For the text-containing cell, return its midpoint in (x, y) coordinate format. 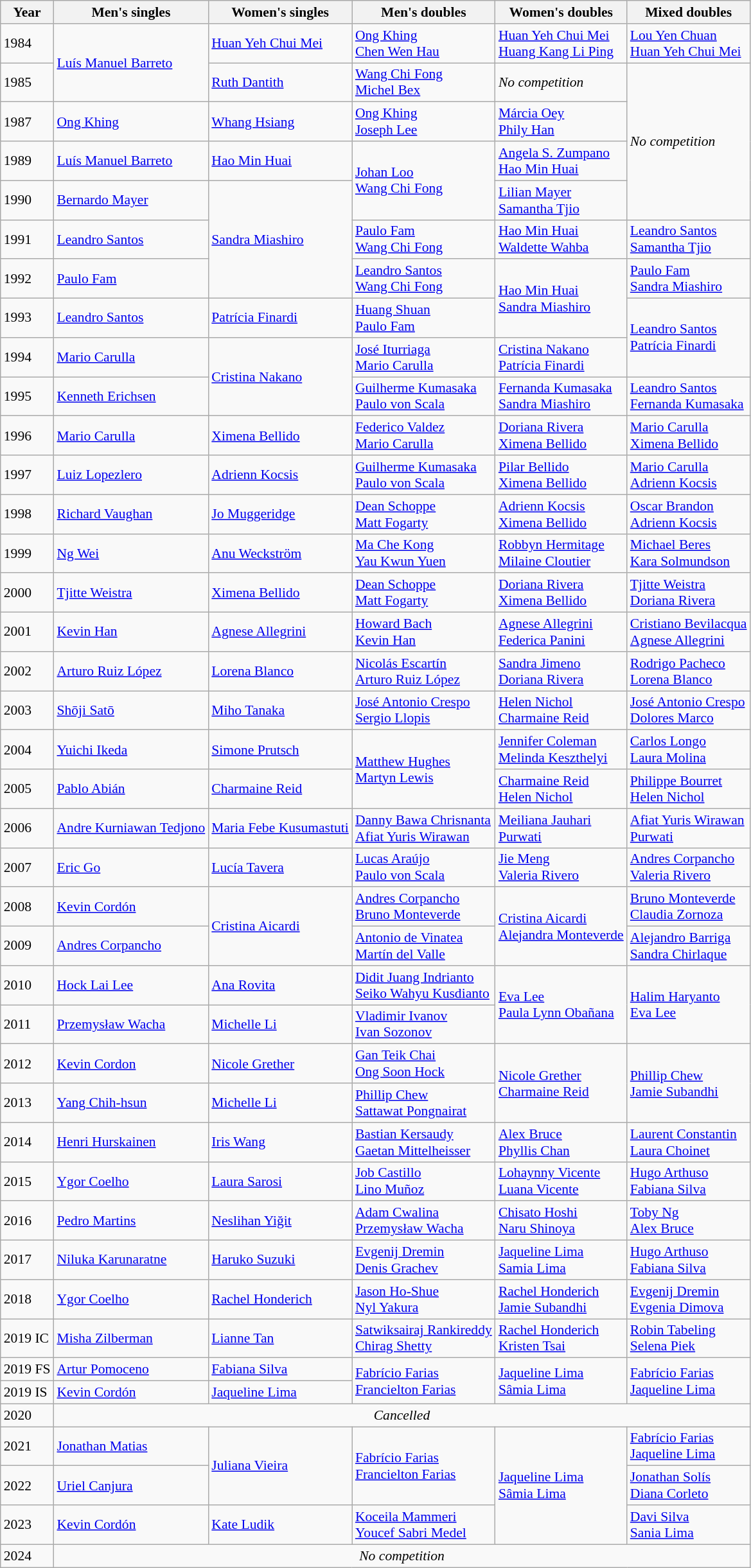
Paulo Fam Wang Chi Fong (424, 239)
1990 (27, 200)
Leandro Santos Wang Chi Fong (424, 279)
Robin Tabeling Selena Piek (689, 1338)
2009 (27, 946)
Nicole Grether Charmaine Reid (561, 1083)
Phillip Chew Jamie Subandhi (689, 1083)
1994 (27, 357)
1992 (27, 279)
Halim Haryanto Eva Lee (689, 1005)
Johan Loo Wang Chi Fong (424, 180)
Phillip Chew Sattawat Pongnairat (424, 1103)
Hao Min Huai Waldette Wahba (561, 239)
Kevin Han (131, 632)
Fabiana Silva (280, 1370)
Kevin Cordon (131, 1063)
Ruth Dantith (280, 82)
Lohaynny Vicente Luana Vicente (561, 1181)
Eva Lee Paula Lynn Obañana (561, 1005)
Cristina Nakano (280, 377)
Alex Bruce Phyllis Chan (561, 1142)
2019 IC (27, 1338)
Yang Chih-hsun (131, 1103)
Lianne Tan (280, 1338)
José Iturriaga Mario Carulla (424, 357)
Davi Silva Sania Lima (689, 1524)
Pablo Abián (131, 788)
1997 (27, 475)
Jonathan Solís Diana Corleto (689, 1486)
Pedro Martins (131, 1221)
Rachel Honderich Jamie Subandhi (561, 1300)
Fernanda Kumasaka Sandra Miashiro (561, 397)
Jo Muggeridge (280, 514)
Leandro Santos Patrícia Finardi (689, 338)
Gan Teik Chai Ong Soon Hock (424, 1063)
Hock Lai Lee (131, 985)
1996 (27, 435)
Lorena Blanco (280, 672)
Agnese Allegrini Federica Panini (561, 632)
Jaqueline Lima Samia Lima (561, 1260)
2003 (27, 710)
Job Castillo Lino Muñoz (424, 1181)
Jaqueline Lima (280, 1393)
Huan Yeh Chui Mei (280, 44)
Didit Juang Indrianto Seiko Wahyu Kusdianto (424, 985)
Mixed doubles (689, 12)
2004 (27, 750)
Huang Shuan Paulo Fam (424, 318)
Chisato Hoshi Naru Shinoya (561, 1221)
Neslihan Yiğit (280, 1221)
2017 (27, 1260)
Leandro Santos Fernanda Kumasaka (689, 397)
1993 (27, 318)
Ng Wei (131, 553)
1984 (27, 44)
2016 (27, 1221)
Federico Valdez Mario Carulla (424, 435)
2007 (27, 867)
2023 (27, 1524)
Tjitte Weistra Doriana Rivera (689, 593)
Ong Khing Chen Wen Hau (424, 44)
Márcia Oey Phily Han (561, 122)
Nicole Grether (280, 1063)
Pilar Bellido Ximena Bellido (561, 475)
Kate Ludik (280, 1524)
Jason Ho-Shue Nyl Yakura (424, 1300)
Oscar Brandon Adrienn Kocsis (689, 514)
Bruno Monteverde Claudia Zornoza (689, 907)
Hao Min Huai Sandra Miashiro (561, 299)
2006 (27, 828)
Bastian Kersaudy Gaetan Mittelheisser (424, 1142)
2005 (27, 788)
Ma Che Kong Yau Kwun Yuen (424, 553)
Cristina Nakano Patrícia Finardi (561, 357)
Bernardo Mayer (131, 200)
Andres Corpancho Bruno Monteverde (424, 907)
2008 (27, 907)
Helen Nichol Charmaine Reid (561, 710)
Jonathan Matias (131, 1446)
Iris Wang (280, 1142)
Evgenij Dremin Evgenia Dimova (689, 1300)
Richard Vaughan (131, 514)
Hao Min Huai (280, 161)
Sandra Miashiro (280, 239)
Yuichi Ikeda (131, 750)
Paulo Fam (131, 279)
Paulo Fam Sandra Miashiro (689, 279)
Lucía Tavera (280, 867)
Mario Carulla Ximena Bellido (689, 435)
Haruko Suzuki (280, 1260)
Cristina Aicardi (280, 927)
Arturo Ruiz López (131, 672)
Jie Meng Valeria Rivero (561, 867)
Ana Rovita (280, 985)
Michael Beres Kara Solmundson (689, 553)
Jennifer Coleman Melinda Keszthelyi (561, 750)
Lilian Mayer Samantha Tjio (561, 200)
Andres Corpancho (131, 946)
2001 (27, 632)
Carlos Longo Laura Molina (689, 750)
1998 (27, 514)
Sandra Jimeno Doriana Rivera (561, 672)
Year (27, 12)
Adrienn Kocsis (280, 475)
Toby Ng Alex Bruce (689, 1221)
Anu Weckström (280, 553)
Huan Yeh Chui Mei Huang Kang Li Ping (561, 44)
Przemysław Wacha (131, 1025)
Whang Hsiang (280, 122)
1995 (27, 397)
2011 (27, 1025)
Adrienn Kocsis Ximena Bellido (561, 514)
Danny Bawa Chrisnanta Afiat Yuris Wirawan (424, 828)
Artur Pomoceno (131, 1370)
Women's singles (280, 12)
Agnese Allegrini (280, 632)
Philippe Bourret Helen Nichol (689, 788)
Cristina Aicardi Alejandra Monteverde (561, 927)
Rodrigo Pacheco Lorena Blanco (689, 672)
Ong Khing Joseph Lee (424, 122)
2014 (27, 1142)
José Antonio Crespo Sergio Llopis (424, 710)
2018 (27, 1300)
Angela S. Zumpano Hao Min Huai (561, 161)
2012 (27, 1063)
2000 (27, 593)
Niluka Karunaratne (131, 1260)
1991 (27, 239)
Men's doubles (424, 12)
Adam Cwalina Przemysław Wacha (424, 1221)
2002 (27, 672)
2020 (27, 1415)
Misha Zilberman (131, 1338)
Laurent Constantin Laura Choinet (689, 1142)
José Antonio Crespo Dolores Marco (689, 710)
Tjitte Weistra (131, 593)
1999 (27, 553)
Maria Febe Kusumastuti (280, 828)
Evgenij Dremin Denis Grachev (424, 1260)
Women's doubles (561, 12)
Satwiksairaj Rankireddy Chirag Shetty (424, 1338)
Uriel Canjura (131, 1486)
Wang Chi Fong Michel Bex (424, 82)
Charmaine Reid (280, 788)
Matthew Hughes Martyn Lewis (424, 769)
Andres Corpancho Valeria Rivero (689, 867)
2015 (27, 1181)
Rachel Honderich (280, 1300)
Vladimir Ivanov Ivan Sozonov (424, 1025)
Henri Hurskainen (131, 1142)
Eric Go (131, 867)
Afiat Yuris Wirawan Purwati (689, 828)
Ong Khing (131, 122)
2021 (27, 1446)
Lucas Araújo Paulo von Scala (424, 867)
2022 (27, 1486)
1985 (27, 82)
Rachel Honderich Kristen Tsai (561, 1338)
1987 (27, 122)
Patrícia Finardi (280, 318)
Koceila Mammeri Youcef Sabri Medel (424, 1524)
2019 FS (27, 1370)
Cristiano Bevilacqua Agnese Allegrini (689, 632)
1989 (27, 161)
Kenneth Erichsen (131, 397)
Lou Yen Chuan Huan Yeh Chui Mei (689, 44)
Mario Carulla Adrienn Kocsis (689, 475)
Antonio de Vinatea Martín del Valle (424, 946)
Andre Kurniawan Tedjono (131, 828)
Meiliana Jauhari Purwati (561, 828)
Luiz Lopezlero (131, 475)
Laura Sarosi (280, 1181)
Leandro Santos Samantha Tjio (689, 239)
2024 (27, 1556)
Men's singles (131, 12)
Shōji Satō (131, 710)
2019 IS (27, 1393)
Cancelled (402, 1415)
Alejandro Barriga Sandra Chirlaque (689, 946)
Charmaine Reid Helen Nichol (561, 788)
Howard Bach Kevin Han (424, 632)
Juliana Vieira (280, 1466)
Simone Prutsch (280, 750)
Miho Tanaka (280, 710)
Robbyn Hermitage Milaine Cloutier (561, 553)
2010 (27, 985)
Nicolás Escartín Arturo Ruiz López (424, 672)
2013 (27, 1103)
